Locate the cell with the specified text and output its (X, Y) center coordinate. 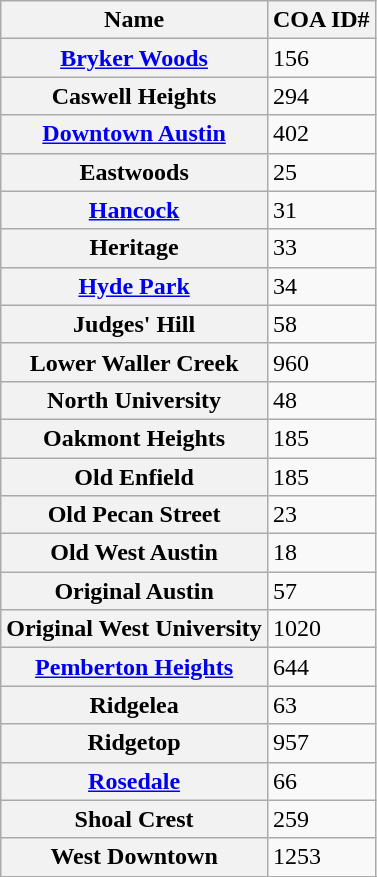
Eastwoods (134, 172)
25 (321, 172)
156 (321, 58)
Downtown Austin (134, 134)
Heritage (134, 248)
63 (321, 705)
Ridgelea (134, 705)
West Downtown (134, 857)
Original Austin (134, 591)
Name (134, 20)
294 (321, 96)
Shoal Crest (134, 819)
Old Enfield (134, 477)
1253 (321, 857)
Hancock (134, 210)
Oakmont Heights (134, 438)
960 (321, 362)
Lower Waller Creek (134, 362)
644 (321, 667)
Bryker Woods (134, 58)
259 (321, 819)
Rosedale (134, 781)
23 (321, 515)
31 (321, 210)
957 (321, 743)
Old West Austin (134, 553)
402 (321, 134)
Caswell Heights (134, 96)
North University (134, 400)
18 (321, 553)
58 (321, 324)
COA ID# (321, 20)
Ridgetop (134, 743)
33 (321, 248)
48 (321, 400)
Original West University (134, 629)
Judges' Hill (134, 324)
57 (321, 591)
66 (321, 781)
1020 (321, 629)
34 (321, 286)
Hyde Park (134, 286)
Old Pecan Street (134, 515)
Pemberton Heights (134, 667)
